Output the (X, Y) coordinate of the center of the cell containing the given text.  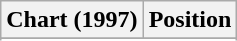
Position (190, 20)
Chart (1997) (72, 20)
